Return the (x, y) coordinate for the center point of the cell that contains the specified text.  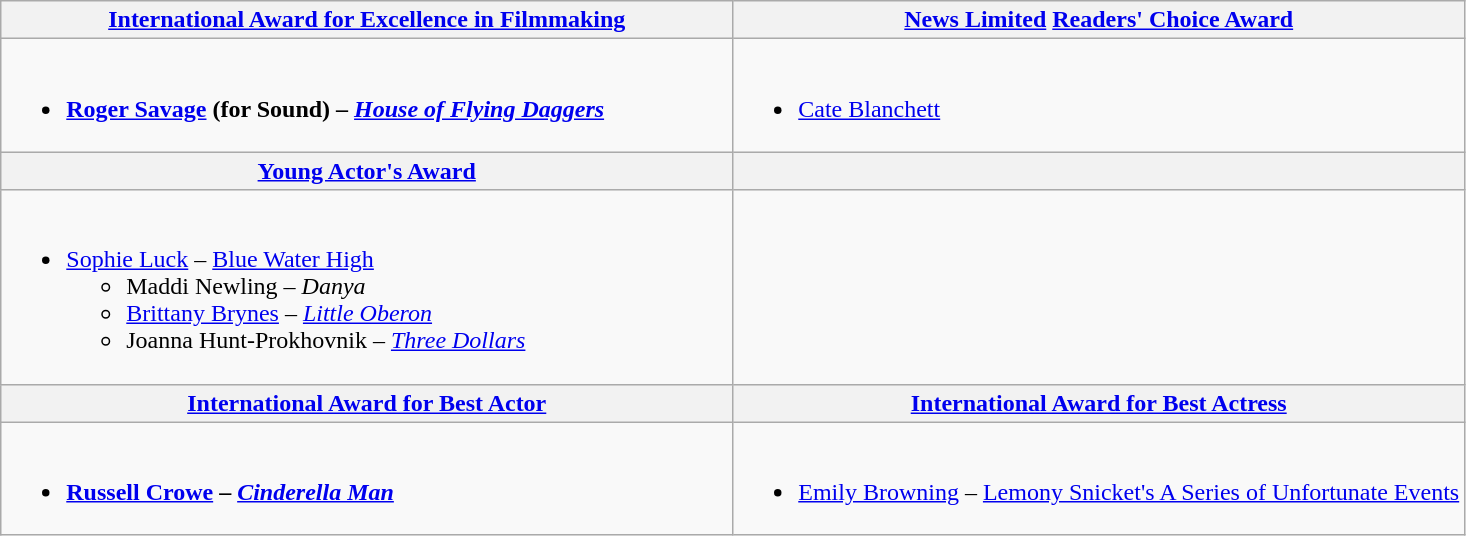
International Award for Best Actress (1099, 403)
Young Actor's Award (367, 171)
International Award for Excellence in Filmmaking (367, 20)
Roger Savage (for Sound) – House of Flying Daggers (367, 96)
Russell Crowe – Cinderella Man (367, 478)
News Limited Readers' Choice Award (1099, 20)
Sophie Luck – Blue Water HighMaddi Newling – DanyaBrittany Brynes – Little OberonJoanna Hunt-Prokhovnik – Three Dollars (367, 287)
Cate Blanchett (1099, 96)
International Award for Best Actor (367, 403)
Emily Browning – Lemony Snicket's A Series of Unfortunate Events (1099, 478)
